Return the (X, Y) coordinate for the center point of the cell that contains the specified text.  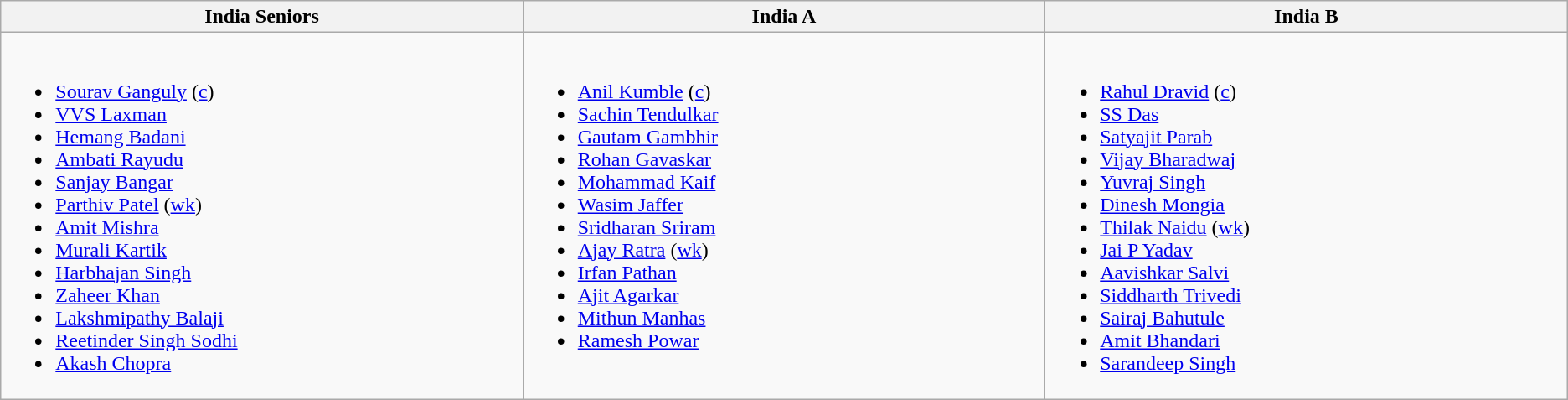
India A (784, 17)
India B (1307, 17)
India Seniors (261, 17)
